Extract the (x, y) coordinate from the center of the cell holding the provided text.  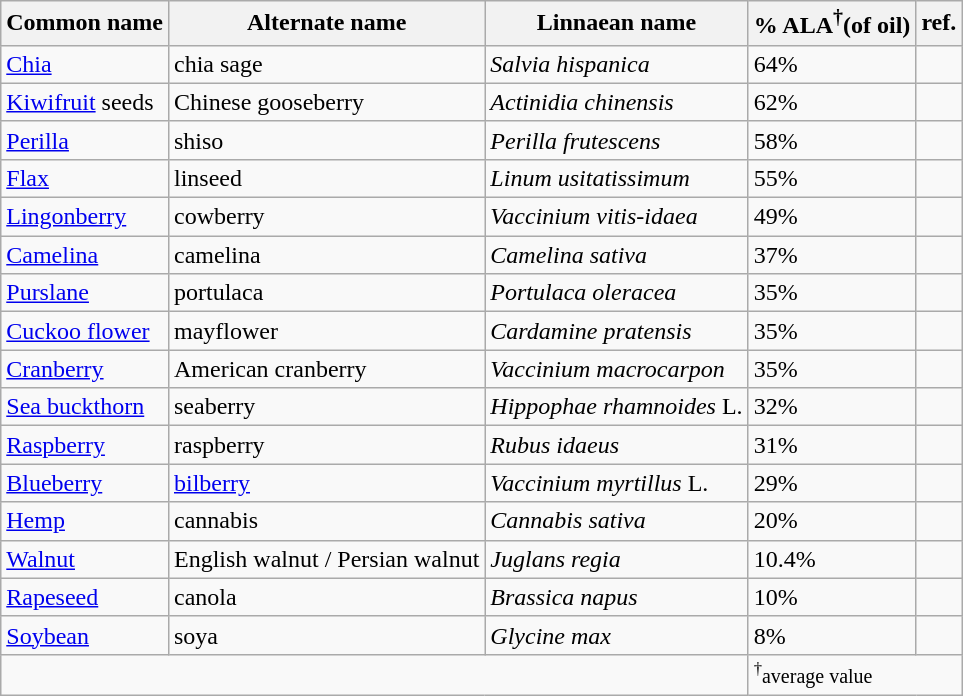
Cuckoo flower (85, 331)
Soybean (85, 635)
Vaccinium macrocarpon (616, 369)
mayflower (326, 331)
camelina (326, 255)
% ALA†(of oil) (832, 24)
Chinese gooseberry (326, 102)
Salvia hispanica (616, 64)
Rubus idaeus (616, 445)
64% (832, 64)
Vaccinium vitis-idaea (616, 217)
10.4% (832, 559)
cannabis (326, 521)
37% (832, 255)
Blueberry (85, 483)
linseed (326, 178)
Cardamine pratensis (616, 331)
20% (832, 521)
Purslane (85, 293)
Alternate name (326, 24)
English walnut / Persian walnut (326, 559)
31% (832, 445)
Kiwifruit seeds (85, 102)
Raspberry (85, 445)
Common name (85, 24)
29% (832, 483)
Chia (85, 64)
cowberry (326, 217)
Cannabis sativa (616, 521)
canola (326, 597)
American cranberry (326, 369)
Hippophae rhamnoides L. (616, 407)
Cranberry (85, 369)
Vaccinium myrtillus L. (616, 483)
Glycine max (616, 635)
Portulaca oleracea (616, 293)
portulaca (326, 293)
Camelina sativa (616, 255)
Linum usitatissimum (616, 178)
bilberry (326, 483)
Juglans regia (616, 559)
Rapeseed (85, 597)
55% (832, 178)
58% (832, 140)
49% (832, 217)
Linnaean name (616, 24)
62% (832, 102)
Walnut (85, 559)
shiso (326, 140)
†average value (855, 674)
Actinidia chinensis (616, 102)
soya (326, 635)
Camelina (85, 255)
Flax (85, 178)
Brassica napus (616, 597)
Hemp (85, 521)
seaberry (326, 407)
ref. (939, 24)
Lingonberry (85, 217)
32% (832, 407)
chia sage (326, 64)
Perilla frutescens (616, 140)
Sea buckthorn (85, 407)
Perilla (85, 140)
8% (832, 635)
10% (832, 597)
raspberry (326, 445)
